Determine the (x, y) coordinate at the center of the cell enclosing the given text.  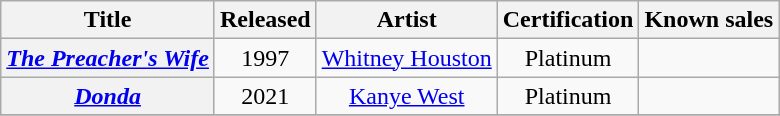
Title (108, 20)
The Preacher's Wife (108, 58)
Known sales (709, 20)
Donda (108, 96)
Released (265, 20)
1997 (265, 58)
Certification (568, 20)
2021 (265, 96)
Kanye West (406, 96)
Whitney Houston (406, 58)
Artist (406, 20)
